Output the [X, Y] coordinate of the center of the cell containing the given text.  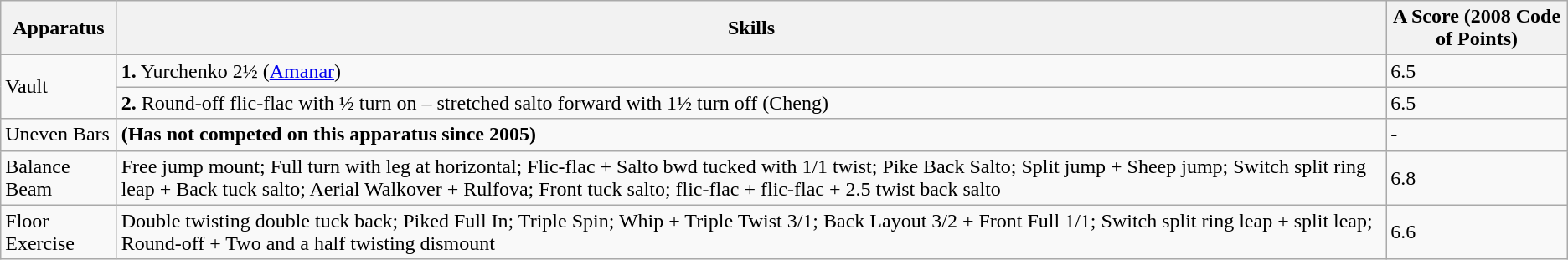
Apparatus [59, 28]
Vault [59, 87]
A Score (2008 Code of Points) [1477, 28]
6.8 [1477, 177]
Skills [751, 28]
Uneven Bars [59, 135]
Floor Exercise [59, 232]
6.6 [1477, 232]
1. Yurchenko 2½ (Amanar) [751, 71]
2. Round-off flic-flac with ½ turn on – stretched salto forward with 1½ turn off (Cheng) [751, 103]
- [1477, 135]
(Has not competed on this apparatus since 2005) [751, 135]
Balance Beam [59, 177]
